Provide the [X, Y] coordinate of the cell's center where the given text is located.  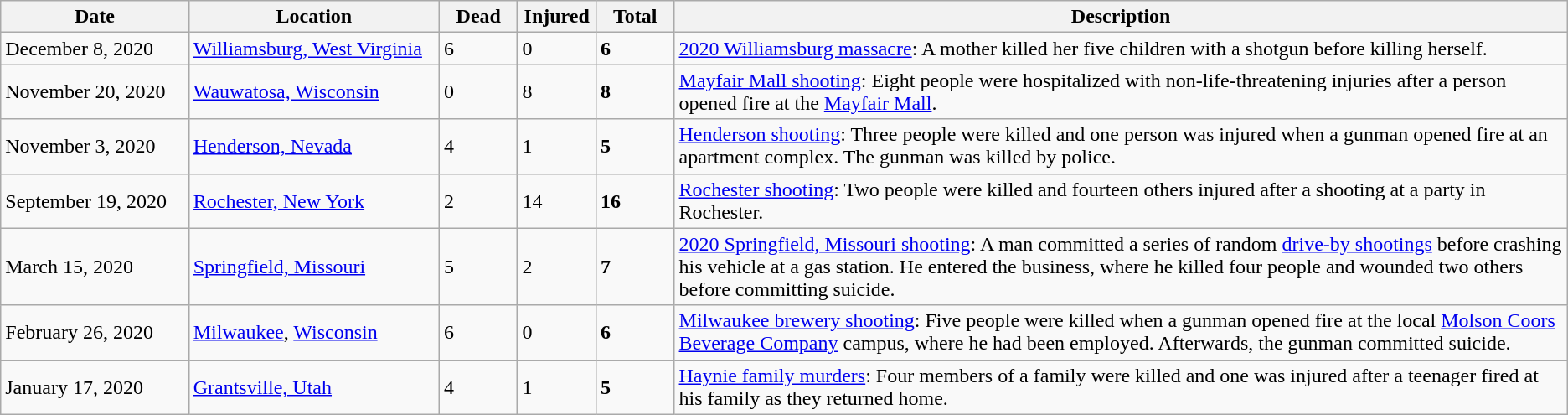
February 26, 2020 [95, 332]
Haynie family murders: Four members of a family were killed and one was injured after a teenager fired at his family as they returned home. [1121, 387]
14 [557, 201]
Grantsville, Utah [313, 387]
November 20, 2020 [95, 92]
Rochester, New York [313, 201]
March 15, 2020 [95, 267]
Henderson, Nevada [313, 146]
7 [635, 267]
Dead [478, 17]
Mayfair Mall shooting: Eight people were hospitalized with non-life-threatening injuries after a person opened fire at the Mayfair Mall. [1121, 92]
2020 Williamsburg massacre: A mother killed her five children with a shotgun before killing herself. [1121, 49]
September 19, 2020 [95, 201]
December 8, 2020 [95, 49]
Total [635, 17]
Description [1121, 17]
Williamsburg, West Virginia [313, 49]
November 3, 2020 [95, 146]
Date [95, 17]
Milwaukee, Wisconsin [313, 332]
16 [635, 201]
Springfield, Missouri [313, 267]
Wauwatosa, Wisconsin [313, 92]
Location [313, 17]
Rochester shooting: Two people were killed and fourteen others injured after a shooting at a party in Rochester. [1121, 201]
Injured [557, 17]
January 17, 2020 [95, 387]
